Pinpoint the cell where the given text exists, returning its [x, y] midpoint coordinate. 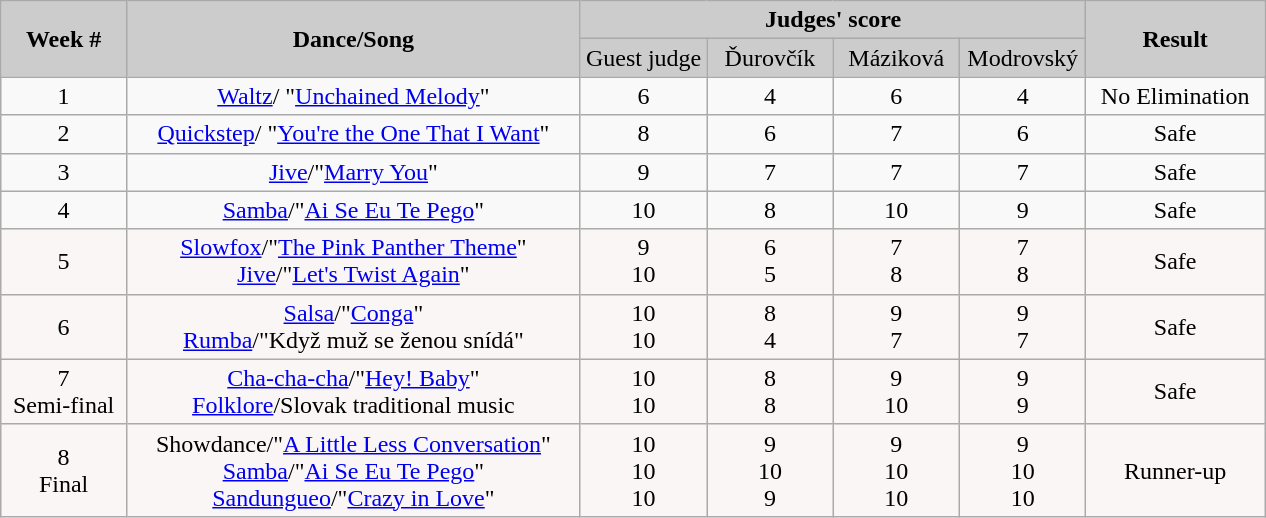
7Semi-final [64, 392]
2 [64, 134]
Showdance/"A Little Less Conversation"Samba/"Ai Se Eu Te Pego"Sandungueo/"Crazy in Love" [353, 470]
Slowfox/"The Pink Panther Theme"Jive/"Let's Twist Again" [353, 262]
Waltz/ "Unchained Melody" [353, 96]
6 5 [770, 262]
3 [64, 172]
9 9 [1022, 392]
Samba/"Ai Se Eu Te Pego" [353, 210]
Runner-up [1176, 470]
Cha-cha-cha/"Hey! Baby"Folklore/Slovak traditional music [353, 392]
Guest judge [643, 58]
Jive/"Marry You" [353, 172]
Quickstep/ "You're the One That I Want" [353, 134]
8Final [64, 470]
8 4 [770, 326]
No Elimination [1176, 96]
Week # [64, 39]
Dance/Song [353, 39]
Salsa/"Conga"Rumba/"Když muž se ženou snídá" [353, 326]
Ďurovčík [770, 58]
Judges' score [833, 20]
Máziková [896, 58]
8 8 [770, 392]
5 [64, 262]
10 10 10 [643, 470]
1 [64, 96]
Modrovský [1022, 58]
Result [1176, 39]
9 10 9 [770, 470]
